Determine the [x, y] coordinate at the center of the cell enclosing the given text.  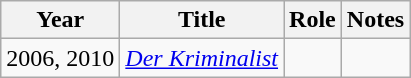
Title [202, 20]
2006, 2010 [60, 58]
Der Kriminalist [202, 58]
Role [313, 20]
Year [60, 20]
Notes [375, 20]
